Search for the cell housing the specified text and yield its [X, Y] center coordinate. 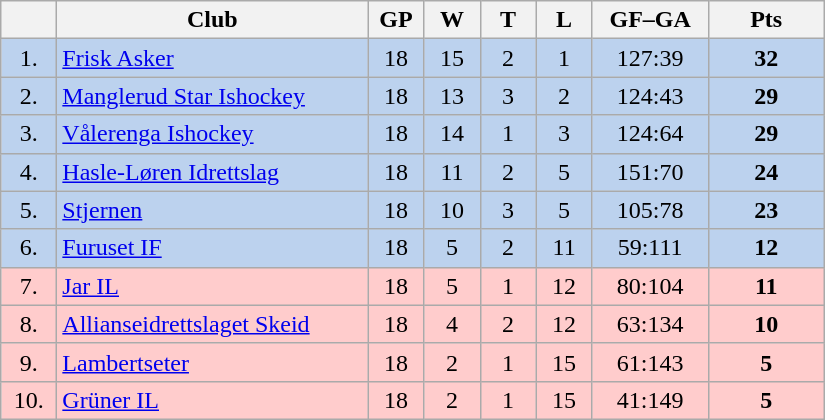
63:134 [650, 324]
3. [29, 134]
T [508, 20]
151:70 [650, 172]
GF–GA [650, 20]
Manglerud Star Ishockey [212, 96]
Frisk Asker [212, 58]
41:149 [650, 400]
5. [29, 210]
Allianseidrettslaget Skeid [212, 324]
59:111 [650, 248]
14 [452, 134]
1. [29, 58]
Grüner IL [212, 400]
61:143 [650, 362]
Lambertseter [212, 362]
Hasle-Løren Idrettslag [212, 172]
Jar IL [212, 286]
124:64 [650, 134]
Club [212, 20]
10. [29, 400]
4 [452, 324]
6. [29, 248]
L [564, 20]
W [452, 20]
4. [29, 172]
13 [452, 96]
GP [396, 20]
2. [29, 96]
Furuset IF [212, 248]
105:78 [650, 210]
23 [766, 210]
7. [29, 286]
124:43 [650, 96]
Stjernen [212, 210]
32 [766, 58]
80:104 [650, 286]
Pts [766, 20]
9. [29, 362]
8. [29, 324]
Vålerenga Ishockey [212, 134]
24 [766, 172]
127:39 [650, 58]
